Determine the [x, y] coordinate at the center of the cell enclosing the given text.  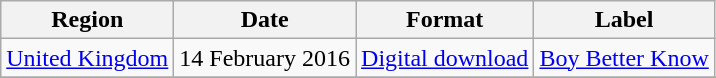
Date [265, 20]
Region [88, 20]
Format [445, 20]
Label [624, 20]
Digital download [445, 58]
Boy Better Know [624, 58]
United Kingdom [88, 58]
14 February 2016 [265, 58]
